Scan for the cell matching the given text and deliver its (x, y) coordinate at center. 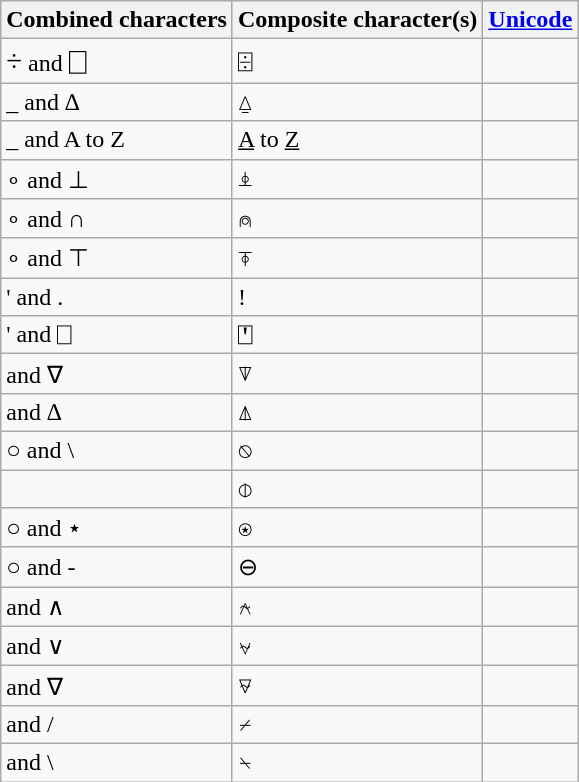
Unicode (530, 20)
A to Z (357, 140)
⌿ (357, 724)
Composite character(s) (357, 20)
⍟ (357, 528)
⍒ (357, 374)
⍉ (357, 450)
⌹ (357, 61)
⍀ (357, 762)
and ∨ (117, 646)
∘ and ⊥ (117, 179)
⊖ (357, 567)
⍕ (357, 258)
○ and ⋆ (117, 528)
⍎ (357, 179)
Combined characters (117, 20)
' and . (117, 297)
' and ⎕ (117, 335)
_ and ∆ (117, 102)
○ and \ (117, 450)
⍋ (357, 412)
∘ and ∩ (117, 219)
⍱ (357, 646)
⍙ (357, 102)
⍞ (357, 335)
! (357, 297)
and \ (117, 762)
÷ and ⎕ (117, 61)
⍝ (357, 219)
⍫ (357, 686)
○ and - (117, 567)
and / (117, 724)
and ∧ (117, 607)
and ∆ (117, 412)
∘ and ⊤ (117, 258)
⍲ (357, 607)
⌽ (357, 489)
_ and A to Z (117, 140)
